From the cell containing the given text, extract its center point as [x, y] coordinate. 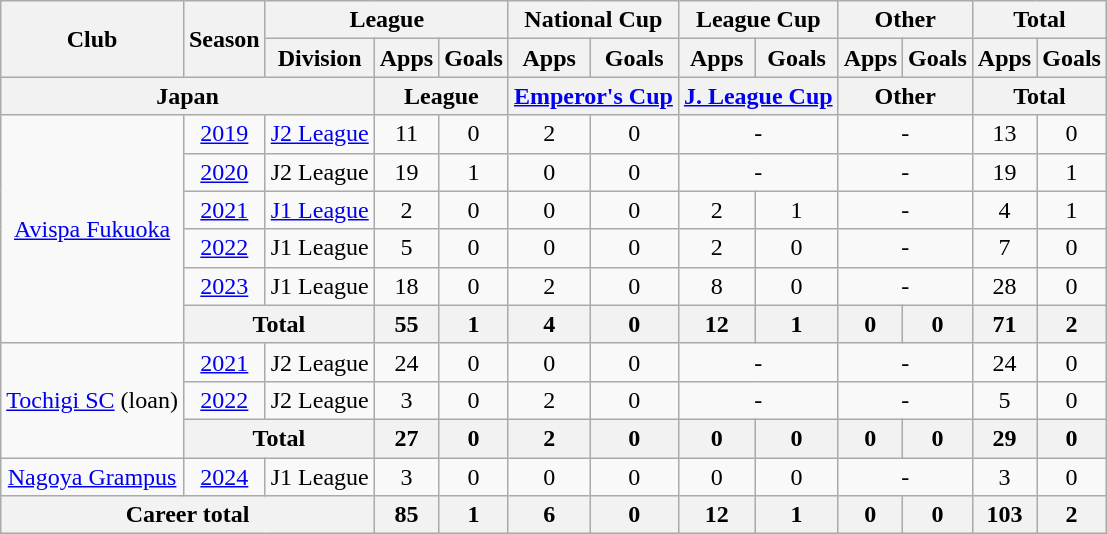
Season [224, 39]
85 [406, 515]
Club [92, 39]
Nagoya Grampus [92, 477]
28 [1004, 286]
Avispa Fukuoka [92, 229]
2024 [224, 477]
11 [406, 134]
Tochigi SC (loan) [92, 400]
2023 [224, 286]
29 [1004, 438]
National Cup [593, 20]
18 [406, 286]
7 [1004, 248]
2020 [224, 172]
Career total [188, 515]
103 [1004, 515]
J. League Cup [758, 96]
55 [406, 324]
League Cup [758, 20]
71 [1004, 324]
Division [320, 58]
13 [1004, 134]
27 [406, 438]
Emperor's Cup [593, 96]
Japan [188, 96]
8 [716, 286]
6 [549, 515]
2019 [224, 134]
